Extract the [x, y] coordinate from the center of the cell holding the provided text.  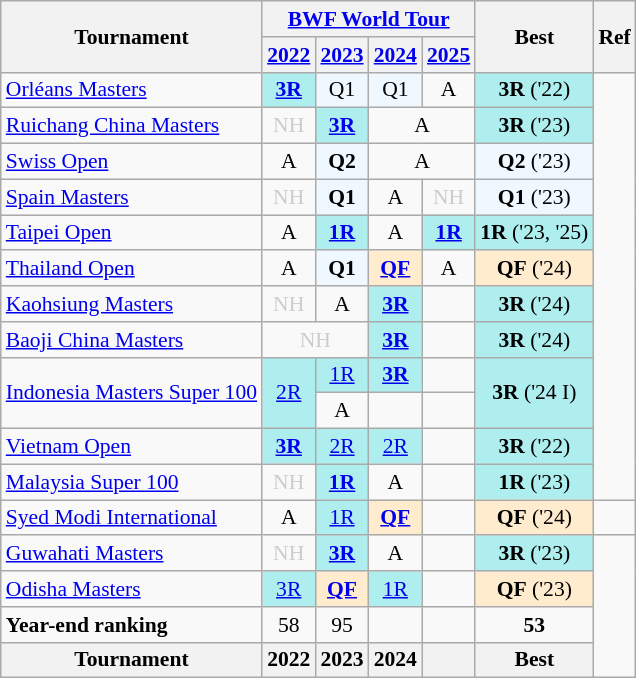
BWF World Tour [368, 19]
1R ('23, '25) [534, 233]
95 [342, 625]
Syed Modi International [132, 518]
58 [288, 625]
Orléans Masters [132, 90]
Q1 ('23) [534, 197]
Ruichang China Masters [132, 126]
3R ('24 I) [534, 392]
Swiss Open [132, 162]
53 [534, 625]
Vietnam Open [132, 447]
Taipei Open [132, 233]
Guwahati Masters [132, 554]
Ref [614, 36]
Odisha Masters [132, 589]
Indonesia Masters Super 100 [132, 392]
Thailand Open [132, 269]
Baoji China Masters [132, 340]
2025 [448, 55]
Year-end ranking [132, 625]
Spain Masters [132, 197]
1R ('23) [534, 482]
Kaohsiung Masters [132, 304]
Q2 ('23) [534, 162]
Malaysia Super 100 [132, 482]
Q2 [342, 162]
QF ('23) [534, 589]
